Return (X, Y) of the center of cell containing provided text 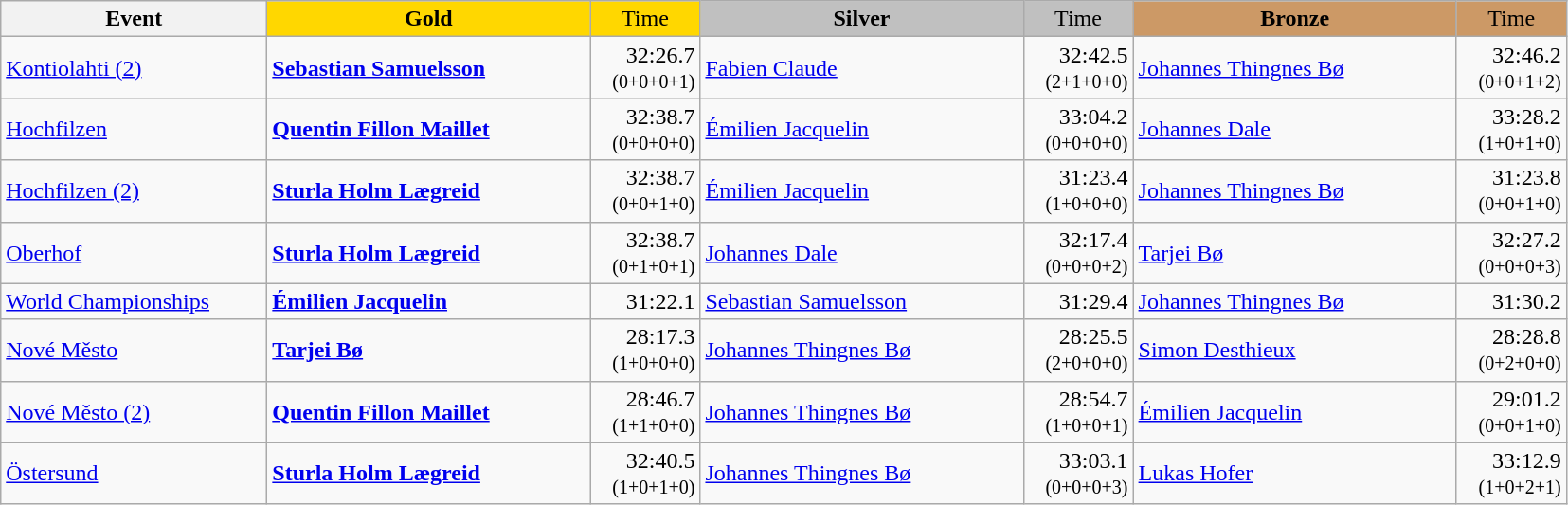
31:23.8(0+0+1+0) (1511, 191)
Fabien Claude (862, 68)
32:17.4(0+0+0+2) (1078, 252)
32:27.2(0+0+0+3) (1511, 252)
28:25.5(2+0+0+0) (1078, 351)
32:38.7(0+0+1+0) (645, 191)
Gold (428, 19)
Hochfilzen (2) (135, 191)
32:40.5(1+0+1+0) (645, 474)
Silver (862, 19)
32:38.7(0+1+0+1) (645, 252)
32:38.7(0+0+0+0) (645, 129)
33:28.2(1+0+1+0) (1511, 129)
33:03.1(0+0+0+3) (1078, 474)
World Championships (135, 301)
31:30.2 (1511, 301)
Nové Město (2) (135, 411)
28:54.7(1+0+0+1) (1078, 411)
28:17.3(1+0+0+0) (645, 351)
28:28.8(0+2+0+0) (1511, 351)
33:04.2(0+0+0+0) (1078, 129)
Bronze (1294, 19)
33:12.9(1+0+2+1) (1511, 474)
Hochfilzen (135, 129)
28:46.7(1+1+0+0) (645, 411)
Nové Město (135, 351)
Simon Desthieux (1294, 351)
32:42.5(2+1+0+0) (1078, 68)
32:46.2(0+0+1+2) (1511, 68)
Event (135, 19)
29:01.2(0+0+1+0) (1511, 411)
Kontiolahti (2) (135, 68)
Oberhof (135, 252)
Lukas Hofer (1294, 474)
Östersund (135, 474)
32:26.7(0+0+0+1) (645, 68)
31:22.1 (645, 301)
31:29.4 (1078, 301)
31:23.4(1+0+0+0) (1078, 191)
